Detect which cell encompasses the target text, then output its (X, Y) center coordinate. 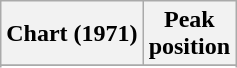
Peakposition (189, 34)
Chart (1971) (72, 34)
